Search for the cell housing the specified text and yield its [X, Y] center coordinate. 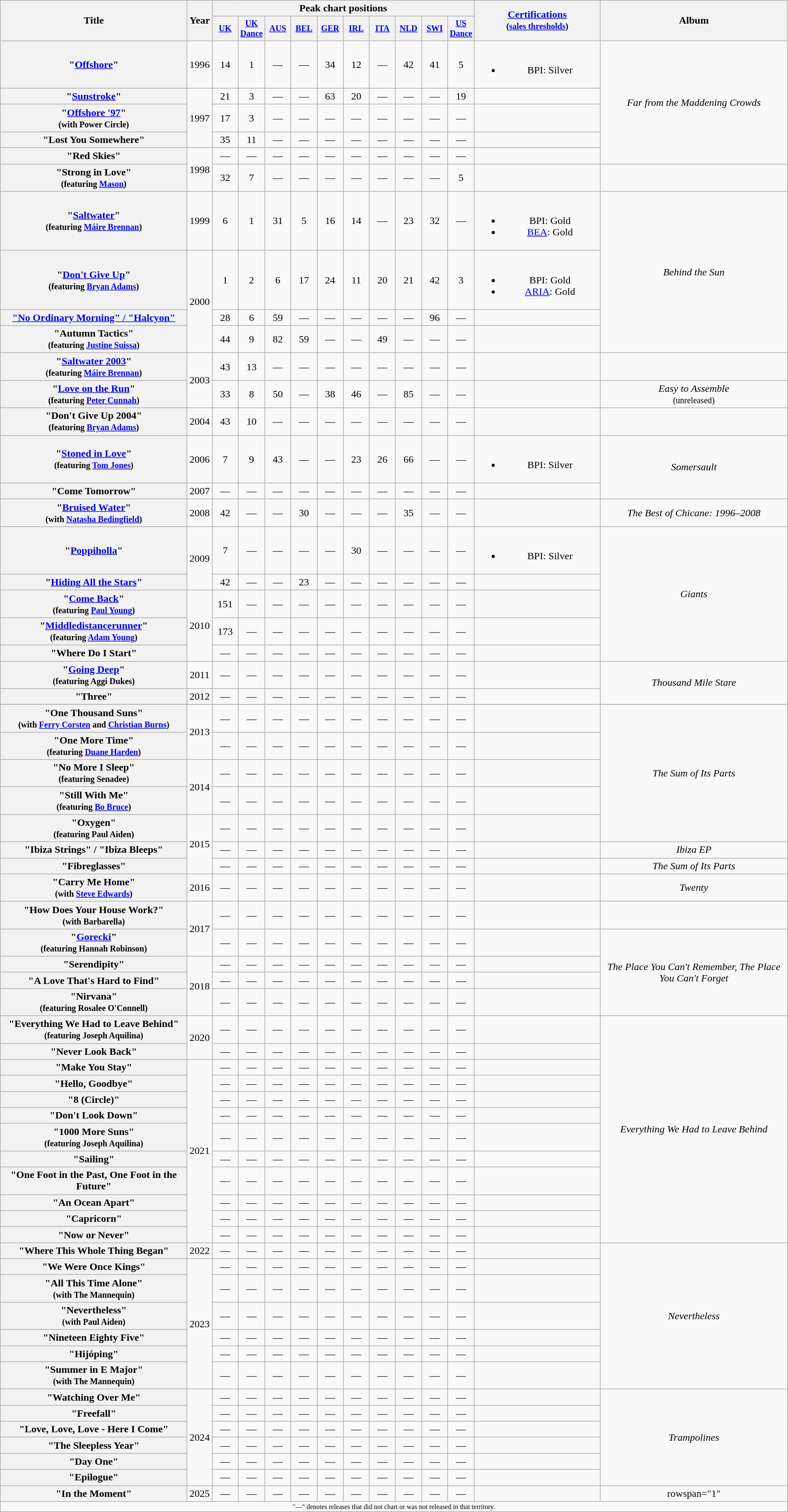
28 [225, 318]
"Where Do I Start" [94, 653]
2 [251, 280]
2000 [200, 302]
GER [330, 29]
"One Thousand Suns"(with Ferry Corsten and Christian Burns) [94, 719]
Somersault [694, 467]
96 [434, 318]
49 [383, 339]
1997 [200, 118]
"All This Time Alone"(with The Mannequin) [94, 1288]
"Hiding All the Stars" [94, 582]
"Capricorn" [94, 1218]
"Where This Whole Thing Began" [94, 1251]
"Carry Me Home"(with Steve Edwards) [94, 887]
63 [330, 96]
"Don't Give Up 2004"(featuring Bryan Adams) [94, 422]
"Lost You Somewhere" [94, 140]
Year [200, 21]
"The Sleepless Year" [94, 1445]
Peak chart positions [343, 8]
BPI: GoldBEA: Gold [537, 221]
31 [278, 221]
2011 [200, 675]
33 [225, 394]
NLD [408, 29]
"Still With Me"(featuring Bo Bruce) [94, 800]
Album [694, 21]
UKDance [251, 29]
Title [94, 21]
"Don't Give Up"(featuring Bryan Adams) [94, 280]
Certifications(sales thresholds) [537, 21]
"Gorecki"(featuring Hannah Robinson) [94, 942]
"Nirvana"(featuring Rosalee O'Connell) [94, 1002]
12 [356, 64]
ITA [383, 29]
"A Love That's Hard to Find" [94, 980]
Nevertheless [694, 1316]
173 [225, 631]
"We Were Once Kings" [94, 1267]
50 [278, 394]
2012 [200, 697]
US Dance [461, 29]
"Day One" [94, 1461]
2003 [200, 380]
16 [330, 221]
Giants [694, 594]
"Autumn Tactics"(featuring Justine Suissa) [94, 339]
AUS [278, 29]
"One Foot in the Past, One Foot in the Future" [94, 1181]
38 [330, 394]
2006 [200, 459]
"Watching Over Me" [94, 1397]
"Nineteen Eighty Five" [94, 1338]
"Stoned in Love"(featuring Tom Jones) [94, 459]
Trampolines [694, 1437]
44 [225, 339]
"Going Deep"(featuring Aggi Dukes) [94, 675]
"Freefall" [94, 1413]
"8 (Circle)" [94, 1100]
82 [278, 339]
46 [356, 394]
"Saltwater 2003"(featuring Máire Brennan) [94, 367]
2020 [200, 1038]
"How Does Your House Work?" (with Barbarella) [94, 915]
2025 [200, 1493]
Everything We Had to Leave Behind [694, 1129]
41 [434, 64]
The Best of Chicane: 1996–2008 [694, 513]
"No Ordinary Morning" / "Halcyon" [94, 318]
2008 [200, 513]
2013 [200, 732]
"Saltwater"(featuring Máire Brennan) [94, 221]
2009 [200, 558]
Twenty [694, 887]
SWI [434, 29]
2004 [200, 422]
"Nevertheless"(with Paul Aiden) [94, 1316]
"—" denotes releases that did not chart or was not released in that territory. [394, 1507]
34 [330, 64]
"Don't Look Down" [94, 1116]
"Oxygen"(featuring Paul Aiden) [94, 828]
2024 [200, 1437]
2017 [200, 929]
"Epilogue" [94, 1477]
2014 [200, 787]
2018 [200, 986]
"In the Moment" [94, 1493]
"Poppiholla" [94, 550]
"Strong in Love"(featuring Mason) [94, 178]
"Come Back"(featuring Paul Young) [94, 604]
2010 [200, 625]
19 [461, 96]
"Hijóping" [94, 1354]
1998 [200, 170]
2016 [200, 887]
2022 [200, 1251]
UK [225, 29]
151 [225, 604]
85 [408, 394]
66 [408, 459]
Ibiza EP [694, 850]
The Place You Can't Remember, The Place You Can't Forget [694, 972]
2015 [200, 844]
"Everything We Had to Leave Behind" (featuring Joseph Aquilina) [94, 1030]
"Now or Never" [94, 1234]
"Three" [94, 697]
"Love on the Run"(featuring Peter Cunnah) [94, 394]
"Offshore" [94, 64]
"Bruised Water"(with Natasha Bedingfield) [94, 513]
8 [251, 394]
26 [383, 459]
rowspan="1" [694, 1493]
"Fibreglasses" [94, 866]
"1000 More Suns" (featuring Joseph Aquilina) [94, 1137]
"Make You Stay" [94, 1067]
"No More I Sleep"(featuring Senadee) [94, 774]
"Sailing" [94, 1159]
"Red Skies" [94, 156]
"Never Look Back" [94, 1051]
2023 [200, 1323]
BPI: GoldARIA: Gold [537, 280]
13 [251, 367]
"Serendipity" [94, 964]
Behind the Sun [694, 272]
Far from the Maddening Crowds [694, 102]
"Offshore '97"(with Power Circle) [94, 118]
"Love, Love, Love - Here I Come" [94, 1429]
"An Ocean Apart" [94, 1202]
Easy to Assemble(unreleased) [694, 394]
"Hello, Goodbye" [94, 1083]
24 [330, 280]
"Sunstroke" [94, 96]
"Come Tomorrow" [94, 491]
2007 [200, 491]
Thousand Mile Stare [694, 683]
"Summer in E Major"(with The Mannequin) [94, 1376]
2021 [200, 1151]
10 [251, 422]
1996 [200, 64]
"Ibiza Strings" / "Ibiza Bleeps" [94, 850]
"Middledistancerunner"(featuring Adam Young) [94, 631]
"One More Time"(featuring Duane Harden) [94, 746]
BEL [304, 29]
1999 [200, 221]
IRL [356, 29]
